Locate the cell with the specified text and output its (x, y) center coordinate. 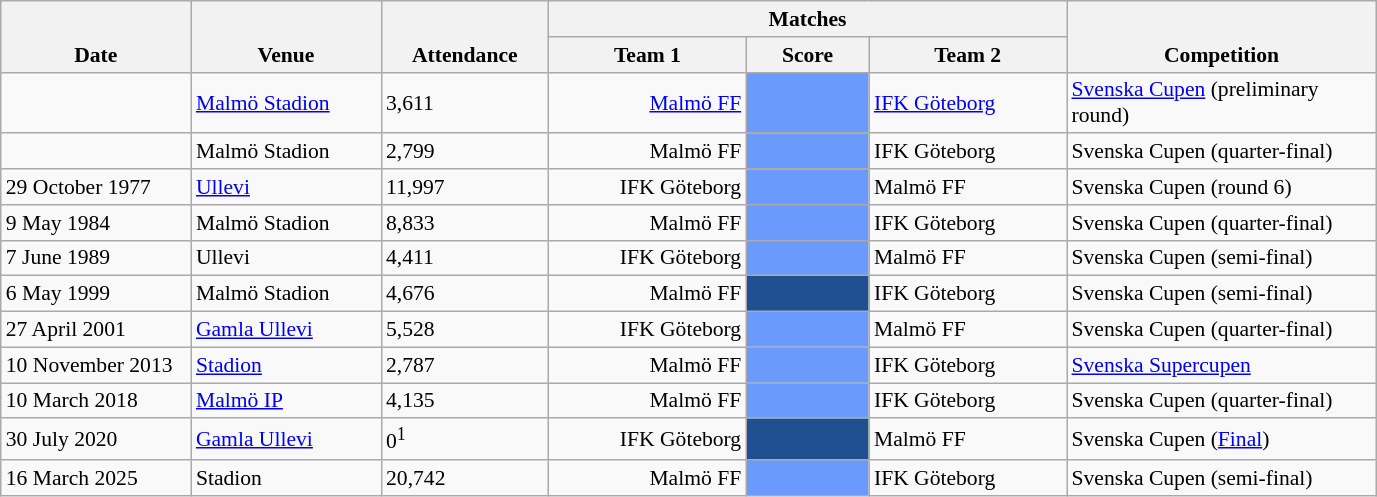
27 April 2001 (96, 330)
Svenska Cupen (preliminary round) (1221, 102)
9 May 1984 (96, 223)
Date (96, 36)
Score (808, 55)
Matches (808, 19)
Svenska Supercupen (1221, 365)
10 November 2013 (96, 365)
30 July 2020 (96, 440)
16 March 2025 (96, 478)
Team 2 (968, 55)
Venue (286, 36)
Team 1 (648, 55)
Svenska Cupen (round 6) (1221, 187)
Competition (1221, 36)
5,528 (465, 330)
01 (465, 440)
7 June 1989 (96, 258)
Attendance (465, 36)
Svenska Cupen (Final) (1221, 440)
29 October 1977 (96, 187)
Malmö IP (286, 401)
4,135 (465, 401)
6 May 1999 (96, 294)
2,787 (465, 365)
4,676 (465, 294)
3,611 (465, 102)
11,997 (465, 187)
4,411 (465, 258)
20,742 (465, 478)
10 March 2018 (96, 401)
8,833 (465, 223)
2,799 (465, 152)
